Locate the cell with the specified text and output its [x, y] center coordinate. 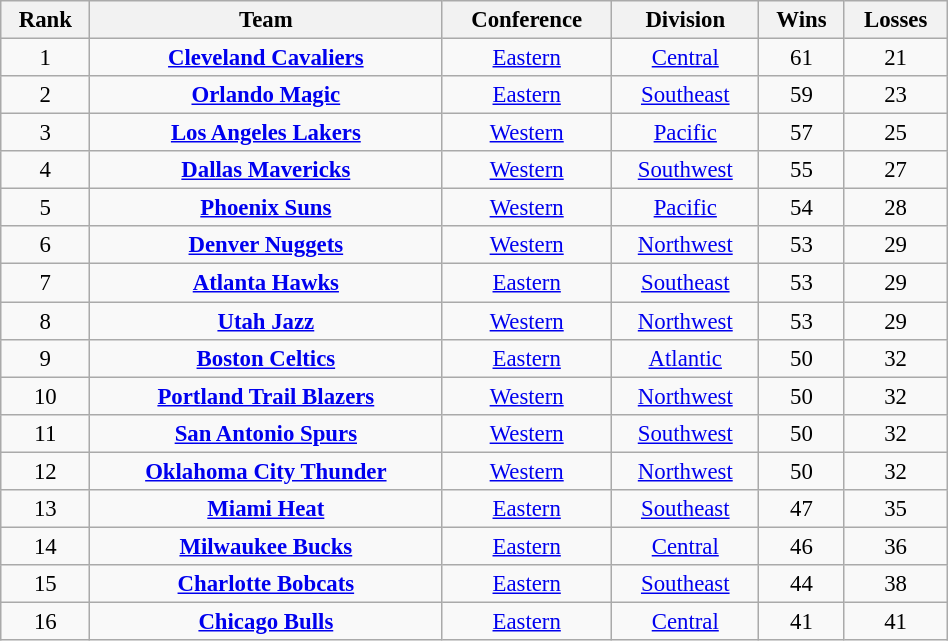
47 [802, 509]
Milwaukee Bucks [266, 546]
Atlanta Hawks [266, 283]
46 [802, 546]
Phoenix Suns [266, 208]
14 [46, 546]
10 [46, 396]
Portland Trail Blazers [266, 396]
27 [896, 170]
Charlotte Bobcats [266, 584]
11 [46, 433]
44 [802, 584]
21 [896, 58]
Rank [46, 20]
54 [802, 208]
55 [802, 170]
6 [46, 245]
Losses [896, 20]
13 [46, 509]
1 [46, 58]
23 [896, 95]
25 [896, 133]
2 [46, 95]
Los Angeles Lakers [266, 133]
57 [802, 133]
Dallas Mavericks [266, 170]
15 [46, 584]
28 [896, 208]
Team [266, 20]
59 [802, 95]
San Antonio Spurs [266, 433]
Boston Celtics [266, 358]
3 [46, 133]
Orlando Magic [266, 95]
61 [802, 58]
Miami Heat [266, 509]
Oklahoma City Thunder [266, 471]
Wins [802, 20]
35 [896, 509]
4 [46, 170]
8 [46, 321]
9 [46, 358]
Utah Jazz [266, 321]
7 [46, 283]
12 [46, 471]
5 [46, 208]
Cleveland Cavaliers [266, 58]
16 [46, 621]
Denver Nuggets [266, 245]
Atlantic [686, 358]
38 [896, 584]
Division [686, 20]
Conference [527, 20]
Chicago Bulls [266, 621]
36 [896, 546]
